Extract the [X, Y] coordinate from the center of the cell holding the provided text.  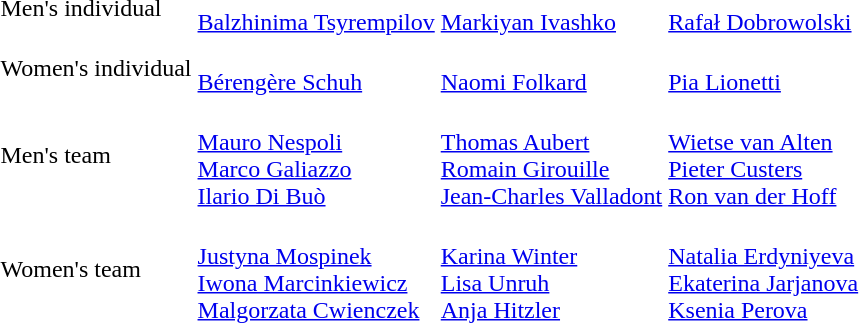
Thomas Aubert Romain Girouille Jean-Charles Valladont [552, 156]
Mauro Nespoli Marco Galiazzo Ilario Di Buò [316, 156]
Naomi Folkard [552, 68]
Bérengère Schuh [316, 68]
